Scan for the cell matching the given text and deliver its (x, y) coordinate at center. 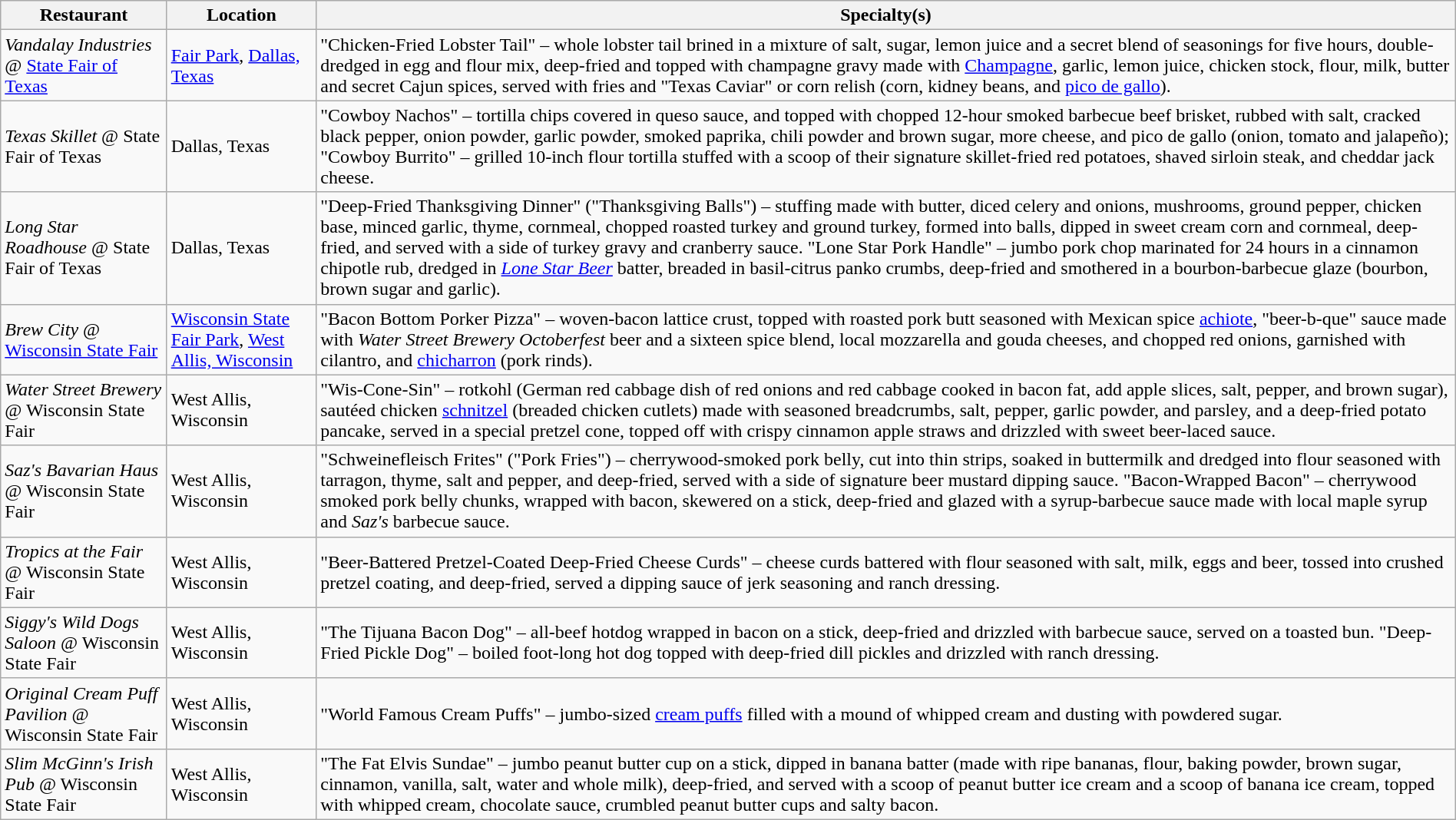
Water Street Brewery @ Wisconsin State Fair (84, 410)
"World Famous Cream Puffs" – jumbo-sized cream puffs filled with a mound of whipped cream and dusting with powdered sugar. (886, 713)
Siggy's Wild Dogs Saloon @ Wisconsin State Fair (84, 643)
Location (241, 15)
Long Star Roadhouse @ State Fair of Texas (84, 248)
Saz's Bavarian Haus @ Wisconsin State Fair (84, 491)
Wisconsin State Fair Park, West Allis, Wisconsin (241, 339)
Texas Skillet @ State Fair of Texas (84, 146)
Specialty(s) (886, 15)
Fair Park, Dallas, Texas (241, 65)
Brew City @ Wisconsin State Fair (84, 339)
Slim McGinn's Irish Pub @ Wisconsin State Fair (84, 784)
Original Cream Puff Pavilion @ Wisconsin State Fair (84, 713)
Tropics at the Fair @ Wisconsin State Fair (84, 572)
Restaurant (84, 15)
Vandalay Industries @ State Fair of Texas (84, 65)
